Return (X, Y) of the center of cell containing provided text 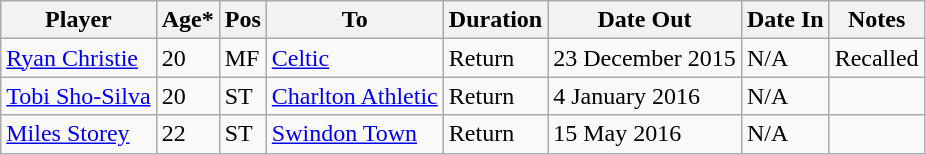
Notes (876, 20)
Duration (495, 20)
4 January 2016 (645, 96)
Age* (188, 20)
Miles Storey (78, 134)
22 (188, 134)
To (354, 20)
Date In (785, 20)
Pos (242, 20)
Player (78, 20)
15 May 2016 (645, 134)
Swindon Town (354, 134)
MF (242, 58)
Charlton Athletic (354, 96)
Ryan Christie (78, 58)
Date Out (645, 20)
Celtic (354, 58)
23 December 2015 (645, 58)
Tobi Sho-Silva (78, 96)
Recalled (876, 58)
